Return [x, y] of the center of cell containing provided text 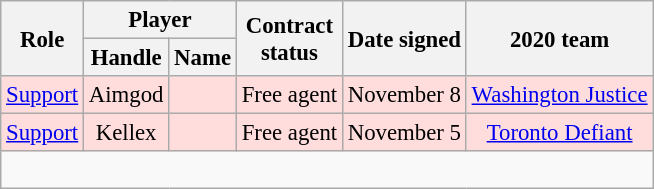
Kellex [126, 133]
November 5 [404, 133]
Date signed [404, 38]
Contractstatus [289, 38]
2020 team [560, 38]
November 8 [404, 95]
Role [42, 38]
Player [160, 20]
Name [203, 58]
Aimgod [126, 95]
Toronto Defiant [560, 133]
Handle [126, 58]
Washington Justice [560, 95]
